Pinpoint the cell where the given text exists, returning its (X, Y) midpoint coordinate. 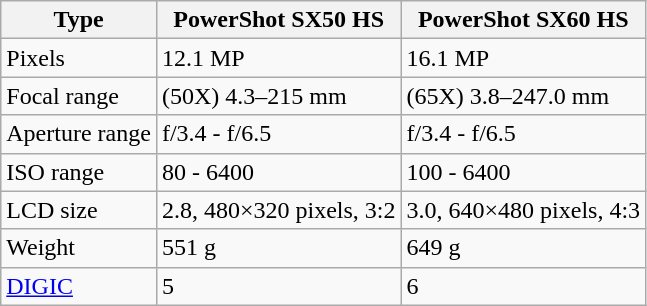
16.1 MP (524, 58)
ISO range (79, 172)
Focal range (79, 96)
2.8, 480×320 pixels, 3:2 (278, 210)
649 g (524, 248)
551 g (278, 248)
3.0, 640×480 pixels, 4:3 (524, 210)
100 - 6400 (524, 172)
80 - 6400 (278, 172)
(50X) 4.3–215 mm (278, 96)
DIGIC (79, 286)
Weight (79, 248)
PowerShot SX60 HS (524, 20)
LCD size (79, 210)
5 (278, 286)
Aperture range (79, 134)
12.1 MP (278, 58)
6 (524, 286)
PowerShot SX50 HS (278, 20)
(65X) 3.8–247.0 mm (524, 96)
Type (79, 20)
Pixels (79, 58)
